Find where the given text appears and provide that cell's center as (X, Y) coordinate. 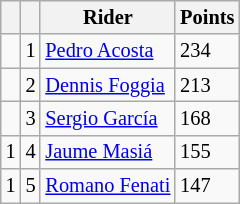
Dennis Foggia (108, 85)
234 (207, 51)
2 (31, 85)
147 (207, 186)
4 (31, 152)
213 (207, 85)
Jaume Masiá (108, 152)
3 (31, 118)
Points (207, 17)
168 (207, 118)
155 (207, 152)
5 (31, 186)
Rider (108, 17)
Pedro Acosta (108, 51)
Romano Fenati (108, 186)
Sergio García (108, 118)
